Detect which cell encompasses the target text, then output its [x, y] center coordinate. 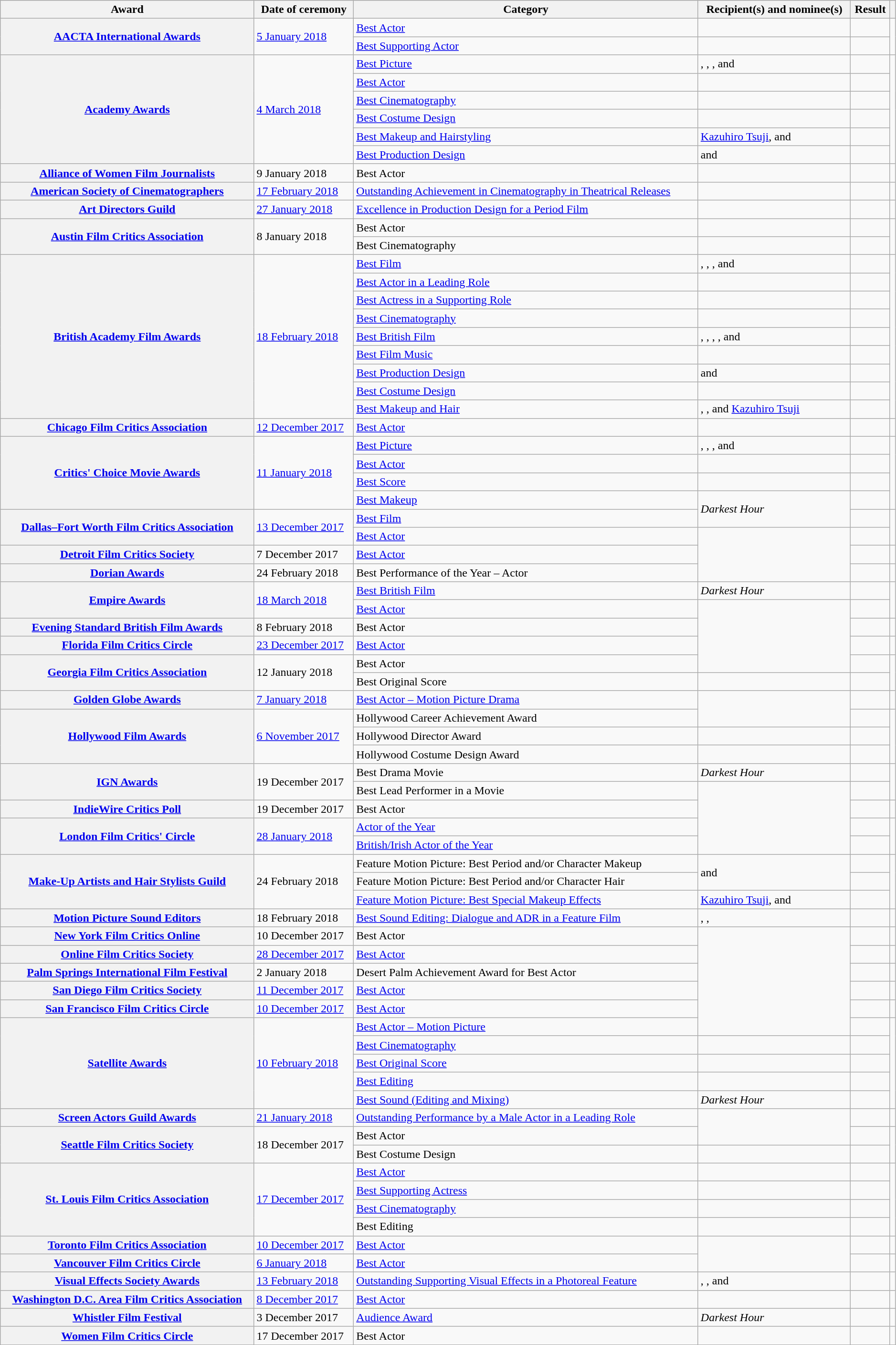
Alliance of Women Film Journalists [127, 173]
18 March 2018 [304, 600]
Evening Standard British Film Awards [127, 627]
Golden Globe Awards [127, 700]
Best Actor – Motion Picture Drama [526, 700]
Best Drama Movie [526, 772]
Best Film Music [526, 355]
Category [526, 10]
Screen Actors Guild Awards [127, 1118]
Audience Award [526, 1317]
7 December 2017 [304, 555]
Women Film Critics Circle [127, 1335]
6 November 2017 [304, 736]
Critics' Choice Movie Awards [127, 473]
Hollywood Director Award [526, 736]
Best Actor – Motion Picture [526, 1027]
Best Score [526, 482]
10 February 2018 [304, 1063]
Feature Motion Picture: Best Period and/or Character Hair [526, 882]
11 December 2017 [304, 990]
17 February 2018 [304, 191]
Feature Motion Picture: Best Period and/or Character Makeup [526, 863]
7 January 2018 [304, 700]
St. Louis Film Critics Association [127, 1199]
San Francisco Film Critics Circle [127, 1009]
American Society of Cinematographers [127, 191]
Academy Awards [127, 109]
, , and [774, 1281]
Best Supporting Actor [526, 46]
Best Makeup and Hairstyling [526, 137]
San Diego Film Critics Society [127, 990]
Vancouver Film Critics Circle [127, 1263]
IGN Awards [127, 781]
Online Film Critics Society [127, 954]
Desert Palm Achievement Award for Best Actor [526, 972]
Best Sound Editing: Dialogue and ADR in a Feature Film [526, 918]
2 January 2018 [304, 972]
Outstanding Performance by a Male Actor in a Leading Role [526, 1118]
Outstanding Achievement in Cinematography in Theatrical Releases [526, 191]
Austin Film Critics Association [127, 237]
12 December 2017 [304, 427]
Georgia Film Critics Association [127, 672]
Result [870, 10]
, , , , and [774, 336]
9 January 2018 [304, 173]
Art Directors Guild [127, 209]
13 February 2018 [304, 1281]
Toronto Film Critics Association [127, 1245]
British Academy Film Awards [127, 337]
Visual Effects Society Awards [127, 1281]
Best Supporting Actress [526, 1190]
Palm Springs International Film Festival [127, 972]
21 January 2018 [304, 1118]
Award [127, 10]
4 March 2018 [304, 109]
Best Performance of the Year – Actor [526, 573]
28 December 2017 [304, 954]
Best Lead Performer in a Movie [526, 790]
AACTA International Awards [127, 37]
6 January 2018 [304, 1263]
Empire Awards [127, 600]
Chicago Film Critics Association [127, 427]
13 December 2017 [304, 527]
Best Actor in a Leading Role [526, 282]
Whistler Film Festival [127, 1317]
23 December 2017 [304, 645]
Best Makeup and Hair [526, 409]
, , and Kazuhiro Tsuji [774, 409]
Make-Up Artists and Hair Stylists Guild [127, 882]
Dorian Awards [127, 573]
8 December 2017 [304, 1299]
Best Sound (Editing and Mixing) [526, 1099]
Best Makeup [526, 500]
5 January 2018 [304, 37]
Hollywood Career Achievement Award [526, 718]
IndieWire Critics Poll [127, 809]
Actor of the Year [526, 827]
Hollywood Film Awards [127, 736]
Washington D.C. Area Film Critics Association [127, 1299]
Dallas–Fort Worth Film Critics Association [127, 527]
Detroit Film Critics Society [127, 555]
12 January 2018 [304, 672]
New York Film Critics Online [127, 936]
Satellite Awards [127, 1063]
18 December 2017 [304, 1145]
28 January 2018 [304, 836]
, , [774, 918]
Best Actress in a Supporting Role [526, 300]
Recipient(s) and nominee(s) [774, 10]
Date of ceremony [304, 10]
8 January 2018 [304, 237]
Hollywood Costume Design Award [526, 754]
British/Irish Actor of the Year [526, 845]
Excellence in Production Design for a Period Film [526, 209]
Seattle Film Critics Society [127, 1145]
11 January 2018 [304, 473]
8 February 2018 [304, 627]
3 December 2017 [304, 1317]
Feature Motion Picture: Best Special Makeup Effects [526, 900]
Outstanding Supporting Visual Effects in a Photoreal Feature [526, 1281]
27 January 2018 [304, 209]
London Film Critics' Circle [127, 836]
Motion Picture Sound Editors [127, 918]
Florida Film Critics Circle [127, 645]
